Return [X, Y] of the center of cell containing provided text 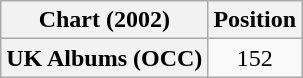
UK Albums (OCC) [104, 58]
Chart (2002) [104, 20]
Position [255, 20]
152 [255, 58]
